Detect which cell encompasses the target text, then output its (x, y) center coordinate. 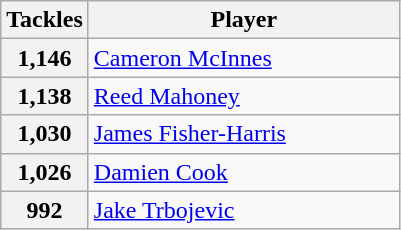
992 (45, 210)
Damien Cook (244, 172)
James Fisher-Harris (244, 134)
Cameron McInnes (244, 58)
1,146 (45, 58)
Reed Mahoney (244, 96)
1,030 (45, 134)
1,026 (45, 172)
1,138 (45, 96)
Player (244, 20)
Tackles (45, 20)
Jake Trbojevic (244, 210)
